Provide the (x, y) coordinate of the cell's center where the given text is located.  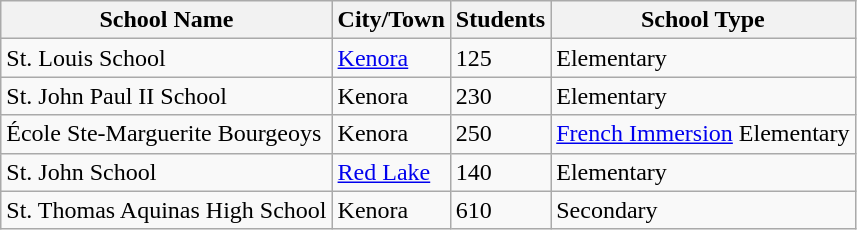
St. Louis School (166, 58)
School Type (703, 20)
French Immersion Elementary (703, 134)
St. Thomas Aquinas High School (166, 210)
School Name (166, 20)
140 (500, 172)
École Ste-Marguerite Bourgeoys (166, 134)
125 (500, 58)
Secondary (703, 210)
610 (500, 210)
St. John Paul II School (166, 96)
City/Town (391, 20)
230 (500, 96)
Students (500, 20)
St. John School (166, 172)
Red Lake (391, 172)
250 (500, 134)
